From the cell containing the given text, extract its center point as [x, y] coordinate. 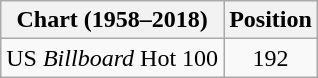
192 [271, 58]
Position [271, 20]
US Billboard Hot 100 [112, 58]
Chart (1958–2018) [112, 20]
